Search for the cell housing the specified text and yield its (X, Y) center coordinate. 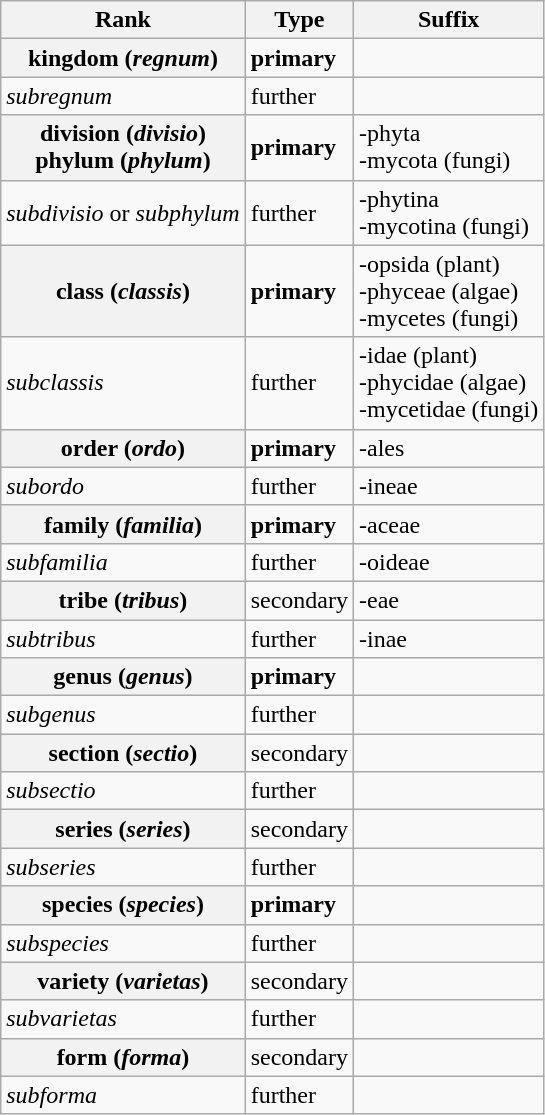
-ineae (448, 486)
kingdom (regnum) (123, 58)
division (divisio)phylum (phylum) (123, 148)
‑phytina-mycotina (fungi) (448, 212)
order (ordo) (123, 448)
series (series) (123, 829)
subclassis (123, 383)
class (classis) (123, 291)
-eae (448, 600)
subtribus (123, 639)
family (familia) (123, 524)
subspecies (123, 943)
tribe (tribus) (123, 600)
-ales (448, 448)
subvarietas (123, 1019)
subsectio (123, 791)
subgenus (123, 715)
‑opsida (plant)‑phyceae (algae)-mycetes (fungi) (448, 291)
Rank (123, 20)
‑inae (448, 639)
‑phyta-mycota (fungi) (448, 148)
‑idae (plant)‑phycidae (algae)-mycetidae (fungi) (448, 383)
Type (299, 20)
Suffix (448, 20)
variety (varietas) (123, 981)
subfamilia (123, 562)
subseries (123, 867)
genus (genus) (123, 677)
‑oideae (448, 562)
form (forma) (123, 1057)
section (sectio) (123, 753)
subordo (123, 486)
subdivisio or subphylum (123, 212)
-aceae (448, 524)
subforma (123, 1095)
subregnum (123, 96)
species (species) (123, 905)
